For the text-containing cell, return its midpoint in (x, y) coordinate format. 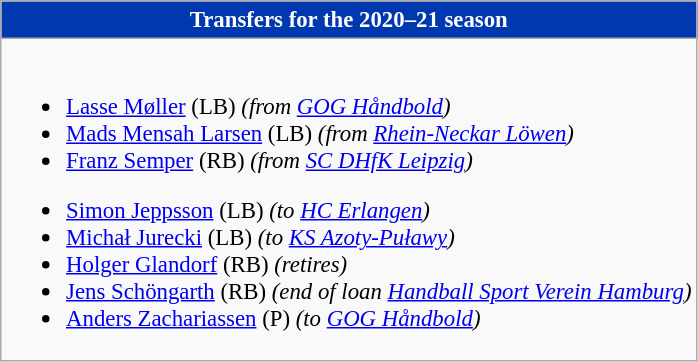
Transfers for the 2020–21 season (349, 20)
